Determine the (x, y) coordinate at the center of the cell enclosing the given text.  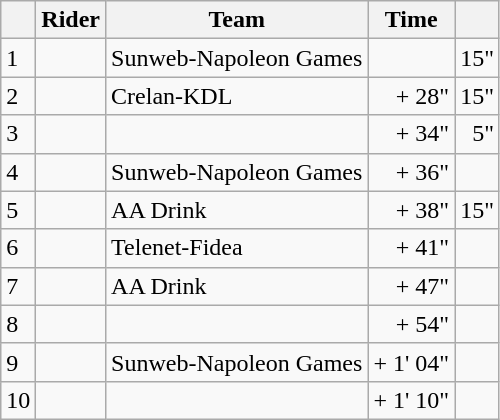
10 (18, 400)
4 (18, 172)
5 (18, 210)
+ 41" (412, 248)
+ 38" (412, 210)
Rider (71, 20)
+ 1' 04" (412, 362)
7 (18, 286)
+ 36" (412, 172)
8 (18, 324)
6 (18, 248)
+ 28" (412, 96)
+ 34" (412, 134)
5" (478, 134)
+ 1' 10" (412, 400)
+ 47" (412, 286)
Time (412, 20)
Team (237, 20)
9 (18, 362)
Telenet-Fidea (237, 248)
2 (18, 96)
Crelan-KDL (237, 96)
+ 54" (412, 324)
3 (18, 134)
1 (18, 58)
